Extract the [X, Y] coordinate from the center of the cell holding the provided text.  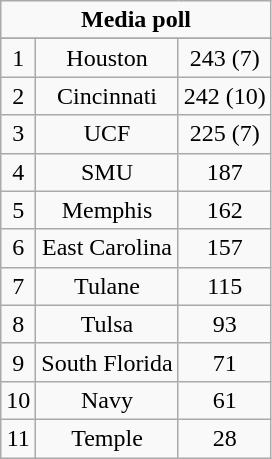
157 [224, 248]
8 [18, 324]
Tulsa [107, 324]
162 [224, 210]
5 [18, 210]
11 [18, 438]
Memphis [107, 210]
7 [18, 286]
Temple [107, 438]
UCF [107, 134]
1 [18, 58]
4 [18, 172]
Cincinnati [107, 96]
225 (7) [224, 134]
SMU [107, 172]
71 [224, 362]
Tulane [107, 286]
10 [18, 400]
6 [18, 248]
Navy [107, 400]
115 [224, 286]
28 [224, 438]
2 [18, 96]
242 (10) [224, 96]
Media poll [136, 20]
93 [224, 324]
3 [18, 134]
61 [224, 400]
South Florida [107, 362]
East Carolina [107, 248]
187 [224, 172]
243 (7) [224, 58]
Houston [107, 58]
9 [18, 362]
